Detect which cell encompasses the target text, then output its [X, Y] center coordinate. 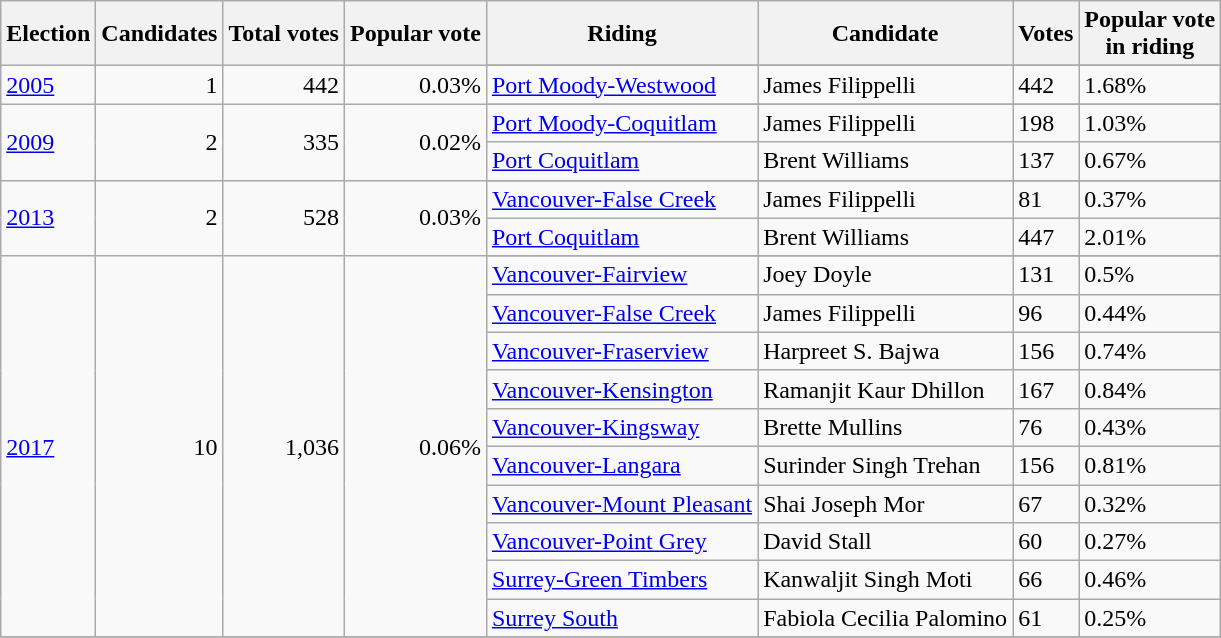
0.02% [415, 142]
Harpreet S. Bajwa [886, 351]
61 [1046, 618]
1.68% [1150, 85]
0.32% [1150, 503]
0.5% [1150, 275]
Candidate [886, 34]
0.74% [1150, 351]
Fabiola Cecilia Palomino [886, 618]
1.03% [1150, 123]
Candidates [160, 34]
335 [284, 142]
Joey Doyle [886, 275]
67 [1046, 503]
0.37% [1150, 199]
1,036 [284, 446]
76 [1046, 427]
Port Moody-Coquitlam [622, 123]
2017 [48, 446]
Port Moody-Westwood [622, 85]
2005 [48, 85]
131 [1046, 275]
Election [48, 34]
0.84% [1150, 389]
66 [1046, 580]
Surrey South [622, 618]
0.46% [1150, 580]
Popular vote [415, 34]
Shai Joseph Mor [886, 503]
10 [160, 446]
0.81% [1150, 465]
David Stall [886, 542]
0.27% [1150, 542]
167 [1046, 389]
Kanwaljit Singh Moti [886, 580]
0.43% [1150, 427]
Surinder Singh Trehan [886, 465]
Popular votein riding [1150, 34]
137 [1046, 161]
2.01% [1150, 237]
Vancouver-Langara [622, 465]
Surrey-Green Timbers [622, 580]
60 [1046, 542]
1 [160, 85]
447 [1046, 237]
Votes [1046, 34]
Vancouver-Fraserview [622, 351]
Vancouver-Kingsway [622, 427]
0.67% [1150, 161]
81 [1046, 199]
Ramanjit Kaur Dhillon [886, 389]
0.06% [415, 446]
96 [1046, 313]
Vancouver-Point Grey [622, 542]
0.25% [1150, 618]
2009 [48, 142]
Vancouver-Mount Pleasant [622, 503]
528 [284, 218]
Riding [622, 34]
0.44% [1150, 313]
Total votes [284, 34]
198 [1046, 123]
Vancouver-Fairview [622, 275]
Vancouver-Kensington [622, 389]
2013 [48, 218]
Brette Mullins [886, 427]
